Locate the cell with the specified text and output its [x, y] center coordinate. 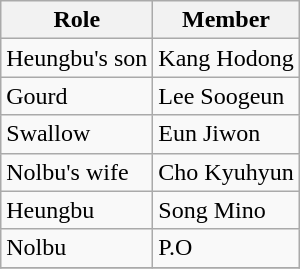
Role [77, 20]
Swallow [77, 134]
Gourd [77, 96]
Nolbu [77, 248]
Song Mino [226, 210]
Lee Soogeun [226, 96]
Kang Hodong [226, 58]
Eun Jiwon [226, 134]
Member [226, 20]
P.O [226, 248]
Nolbu's wife [77, 172]
Heungbu's son [77, 58]
Heungbu [77, 210]
Cho Kyuhyun [226, 172]
